Extract the [x, y] coordinate from the center of the cell holding the provided text.  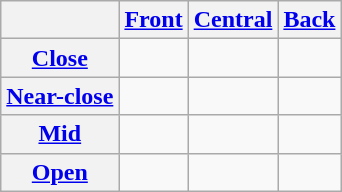
Near-close [60, 96]
Mid [60, 134]
Close [60, 58]
Front [154, 20]
Central [233, 20]
Open [60, 172]
Back [310, 20]
